Locate the cell with the specified text and output its [x, y] center coordinate. 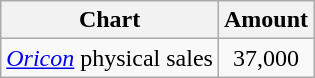
Oricon physical sales [110, 58]
Chart [110, 20]
Amount [266, 20]
37,000 [266, 58]
